For the text-containing cell, return its midpoint in [x, y] coordinate format. 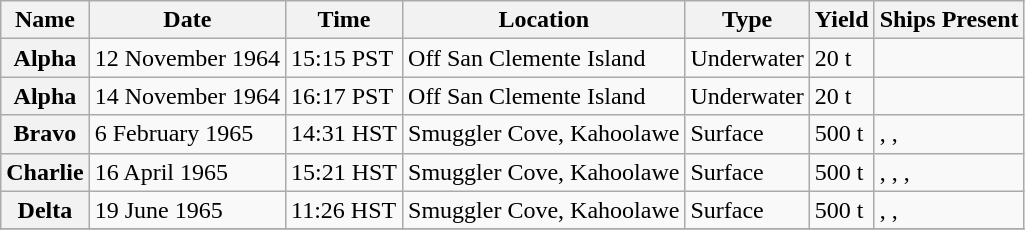
16 April 1965 [187, 172]
Ships Present [949, 20]
14 November 1964 [187, 96]
Date [187, 20]
15:21 HST [344, 172]
, , , [949, 172]
Name [45, 20]
11:26 HST [344, 210]
Bravo [45, 134]
Charlie [45, 172]
Location [544, 20]
6 February 1965 [187, 134]
15:15 PST [344, 58]
Type [747, 20]
Yield [842, 20]
Time [344, 20]
Delta [45, 210]
19 June 1965 [187, 210]
16:17 PST [344, 96]
14:31 HST [344, 134]
12 November 1964 [187, 58]
